Capture the cell that displays the provided text and extract its [x, y] central coordinate. 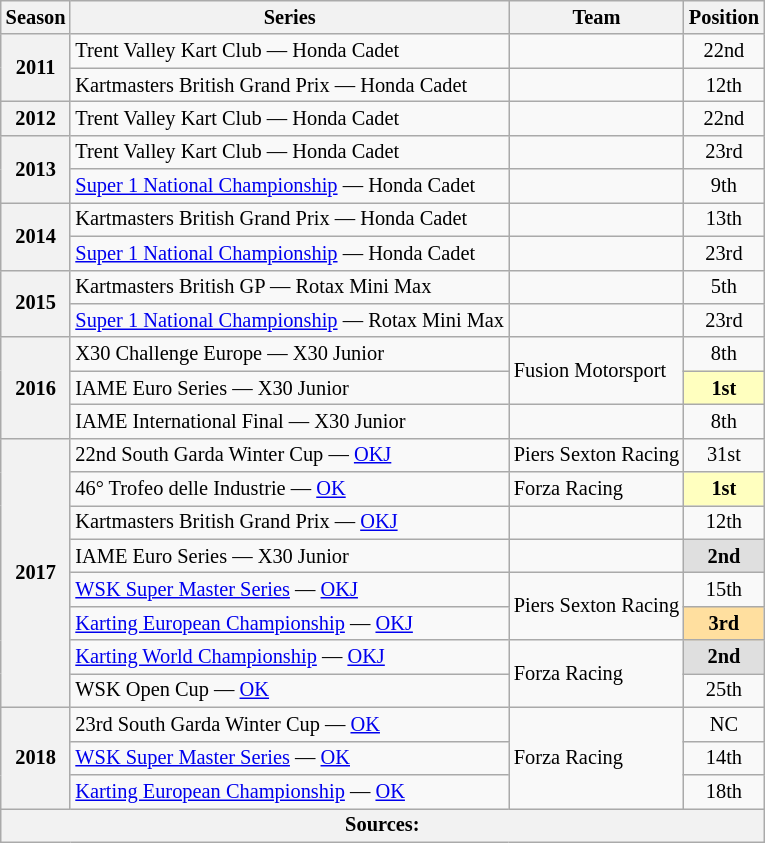
IAME International Final — X30 Junior [289, 421]
Karting World Championship — OKJ [289, 657]
25th [724, 690]
Fusion Motorsport [596, 370]
2014 [36, 236]
2012 [36, 118]
23rd South Garda Winter Cup — OK [289, 724]
X30 Challenge Europe — X30 Junior [289, 354]
Position [724, 17]
Kartmasters British Grand Prix — OKJ [289, 522]
Karting European Championship — OKJ [289, 623]
46° Trofeo delle Industrie — OK [289, 489]
Sources: [382, 825]
15th [724, 589]
2013 [36, 168]
Kartmasters British GP — Rotax Mini Max [289, 287]
NC [724, 724]
WSK Open Cup — OK [289, 690]
Series [289, 17]
WSK Super Master Series — OKJ [289, 589]
14th [724, 758]
9th [724, 186]
18th [724, 791]
3rd [724, 623]
WSK Super Master Series — OK [289, 758]
Season [36, 17]
13th [724, 219]
2017 [36, 572]
2018 [36, 758]
Karting European Championship — OK [289, 791]
2016 [36, 388]
22nd South Garda Winter Cup — OKJ [289, 455]
2015 [36, 304]
Team [596, 17]
5th [724, 287]
31st [724, 455]
Super 1 National Championship — Rotax Mini Max [289, 320]
2011 [36, 68]
